Extract the (x, y) coordinate from the center of the cell holding the provided text.  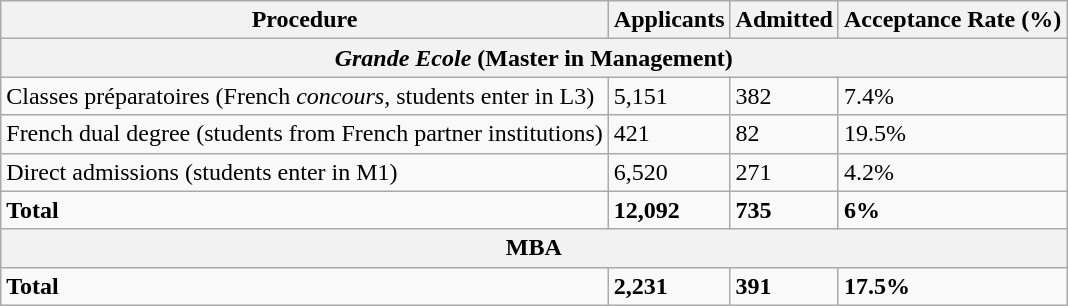
Grande Ecole (Master in Management) (534, 58)
82 (784, 134)
Acceptance Rate (%) (952, 20)
French dual degree (students from French partner institutions) (305, 134)
421 (669, 134)
382 (784, 96)
Procedure (305, 20)
5,151 (669, 96)
6% (952, 210)
Direct admissions (students enter in M1) (305, 172)
Admitted (784, 20)
7.4% (952, 96)
Classes préparatoires (French concours, students enter in L3) (305, 96)
12,092 (669, 210)
271 (784, 172)
2,231 (669, 286)
735 (784, 210)
Applicants (669, 20)
MBA (534, 248)
6,520 (669, 172)
4.2% (952, 172)
19.5% (952, 134)
391 (784, 286)
17.5% (952, 286)
